For the text-containing cell, return its midpoint in (X, Y) coordinate format. 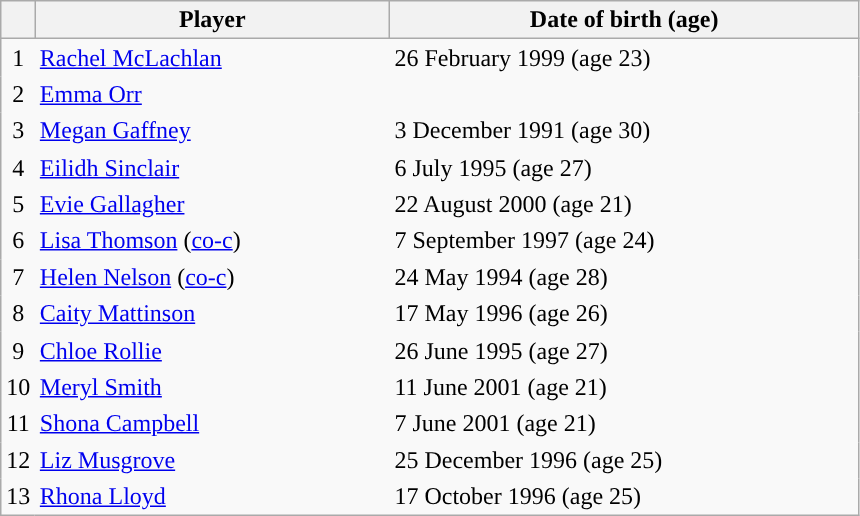
Eilidh Sinclair (212, 168)
7 September 1997 (age 24) (624, 240)
Evie Gallagher (212, 204)
Liz Musgrove (212, 460)
8 (18, 314)
17 May 1996 (age 26) (624, 314)
Lisa Thomson (co-c) (212, 240)
13 (18, 496)
26 February 1999 (age 23) (624, 58)
4 (18, 168)
Player (212, 20)
6 July 1995 (age 27) (624, 168)
Rhona Lloyd (212, 496)
6 (18, 240)
3 (18, 132)
Megan Gaffney (212, 132)
5 (18, 204)
7 June 2001 (age 21) (624, 424)
17 October 1996 (age 25) (624, 496)
22 August 2000 (age 21) (624, 204)
Emma Orr (212, 94)
24 May 1994 (age 28) (624, 278)
9 (18, 350)
2 (18, 94)
Helen Nelson (co-c) (212, 278)
11 June 2001 (age 21) (624, 388)
Caity Mattinson (212, 314)
Shona Campbell (212, 424)
11 (18, 424)
26 June 1995 (age 27) (624, 350)
Date of birth (age) (624, 20)
Rachel McLachlan (212, 58)
1 (18, 58)
25 December 1996 (age 25) (624, 460)
12 (18, 460)
7 (18, 278)
Chloe Rollie (212, 350)
Meryl Smith (212, 388)
10 (18, 388)
3 December 1991 (age 30) (624, 132)
